Output the [X, Y] coordinate of the center of the cell containing the given text.  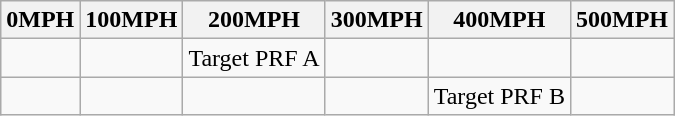
500MPH [622, 20]
200MPH [254, 20]
0MPH [40, 20]
300MPH [376, 20]
400MPH [499, 20]
100MPH [132, 20]
Target PRF A [254, 58]
Target PRF B [499, 96]
